Locate the cell with the specified text and output its [X, Y] center coordinate. 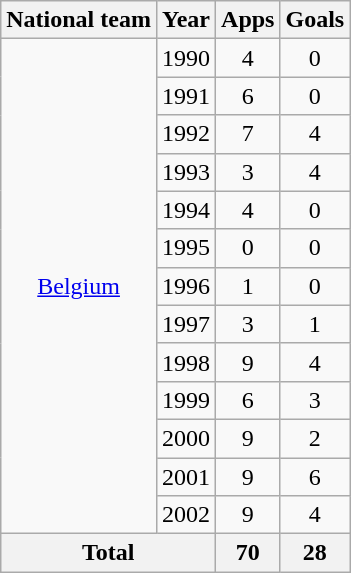
1994 [186, 210]
Year [186, 20]
Belgium [79, 286]
1995 [186, 248]
1990 [186, 58]
7 [248, 134]
1999 [186, 400]
2002 [186, 515]
National team [79, 20]
1992 [186, 134]
Total [108, 553]
70 [248, 553]
1996 [186, 286]
1998 [186, 362]
2000 [186, 438]
Goals [315, 20]
1991 [186, 96]
2 [315, 438]
28 [315, 553]
1993 [186, 172]
1997 [186, 324]
Apps [248, 20]
2001 [186, 477]
